Identify which cell holds the provided text, then report its (X, Y) central coordinate. 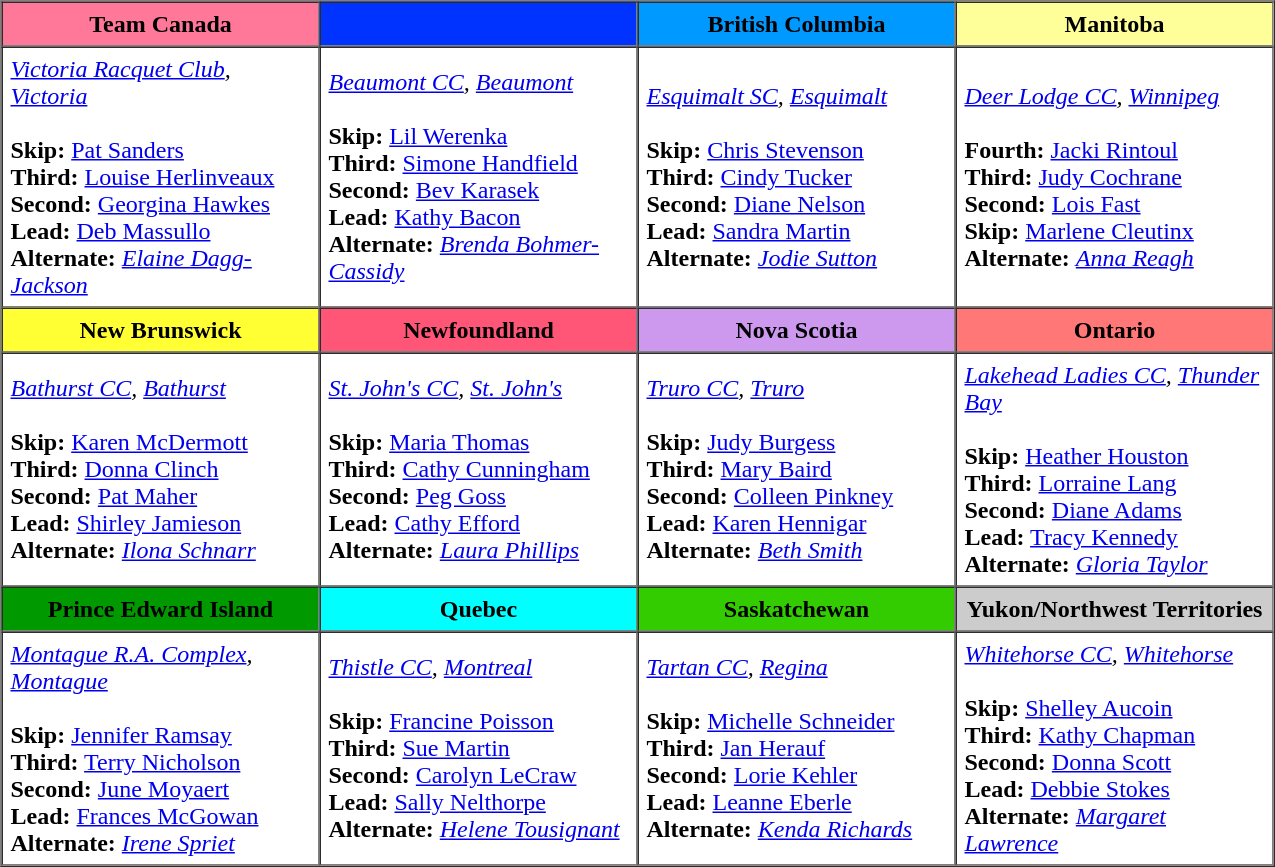
Beaumont CC, Beaumont Skip: Lil Werenka Third: Simone Handfield Second: Bev Karasek Lead: Kathy Bacon Alternate: Brenda Bohmer-Cassidy (479, 176)
Yukon/Northwest Territories (1115, 608)
St. John's CC, St. John's Skip: Maria Thomas Third: Cathy Cunningham Second: Peg Goss Lead: Cathy Efford Alternate: Laura Phillips (479, 469)
Lakehead Ladies CC, Thunder Bay Skip: Heather Houston Third: Lorraine Lang Second: Diane Adams Lead: Tracy Kennedy Alternate: Gloria Taylor (1115, 469)
Victoria Racquet Club, Victoria Skip: Pat Sanders Third: Louise Herlinveaux Second: Georgina Hawkes Lead: Deb Massullo Alternate: Elaine Dagg-Jackson (161, 176)
Bathurst CC, Bathurst Skip: Karen McDermott Third: Donna Clinch Second: Pat Maher Lead: Shirley Jamieson Alternate: Ilona Schnarr (161, 469)
Nova Scotia (797, 330)
Quebec (479, 608)
Deer Lodge CC, Winnipeg Fourth: Jacki Rintoul Third: Judy Cochrane Second: Lois Fast Skip: Marlene Cleutinx Alternate: Anna Reagh (1115, 176)
Manitoba (1115, 24)
Saskatchewan (797, 608)
Prince Edward Island (161, 608)
Esquimalt SC, Esquimalt Skip: Chris Stevenson Third: Cindy Tucker Second: Diane Nelson Lead: Sandra Martin Alternate: Jodie Sutton (797, 176)
New Brunswick (161, 330)
Montague R.A. Complex, Montague Skip: Jennifer Ramsay Third: Terry Nicholson Second: June Moyaert Lead: Frances McGowan Alternate: Irene Spriet (161, 749)
Whitehorse CC, Whitehorse Skip: Shelley Aucoin Third: Kathy Chapman Second: Donna Scott Lead: Debbie Stokes Alternate: Margaret Lawrence (1115, 749)
Team Canada (161, 24)
Ontario (1115, 330)
Thistle CC, Montreal Skip: Francine Poisson Third: Sue Martin Second: Carolyn LeCraw Lead: Sally Nelthorpe Alternate: Helene Tousignant (479, 749)
British Columbia (797, 24)
Newfoundland (479, 330)
Tartan CC, Regina Skip: Michelle Schneider Third: Jan Herauf Second: Lorie Kehler Lead: Leanne Eberle Alternate: Kenda Richards (797, 749)
Truro CC, Truro Skip: Judy Burgess Third: Mary Baird Second: Colleen Pinkney Lead: Karen Hennigar Alternate: Beth Smith (797, 469)
